Pinpoint the cell where the given text exists, returning its [x, y] midpoint coordinate. 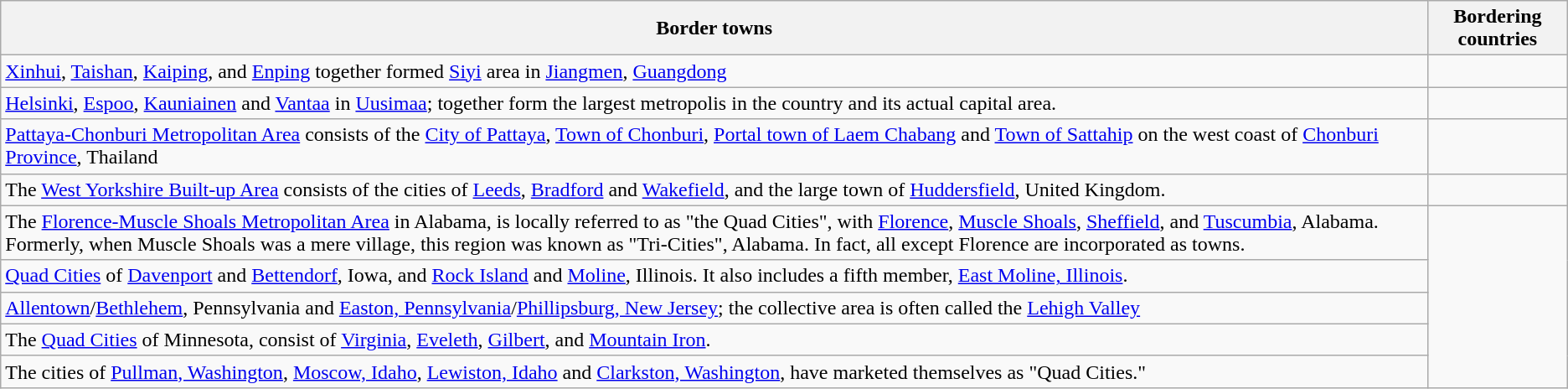
Allentown/Bethlehem, Pennsylvania and Easton, Pennsylvania/Phillipsburg, New Jersey; the collective area is often called the Lehigh Valley [714, 308]
Border towns [714, 29]
Xinhui, Taishan, Kaiping, and Enping together formed Siyi area in Jiangmen, Guangdong [714, 71]
The West Yorkshire Built-up Area consists of the cities of Leeds, Bradford and Wakefield, and the large town of Huddersfield, United Kingdom. [714, 189]
Helsinki, Espoo, Kauniainen and Vantaa in Uusimaa; together form the largest metropolis in the country and its actual capital area. [714, 103]
The Quad Cities of Minnesota, consist of Virginia, Eveleth, Gilbert, and Mountain Iron. [714, 340]
The cities of Pullman, Washington, Moscow, Idaho, Lewiston, Idaho and Clarkston, Washington, have marketed themselves as "Quad Cities." [714, 371]
Quad Cities of Davenport and Bettendorf, Iowa, and Rock Island and Moline, Illinois. It also includes a fifth member, East Moline, Illinois. [714, 276]
Bordering countries [1498, 29]
